Return (x, y) of the center of cell containing provided text 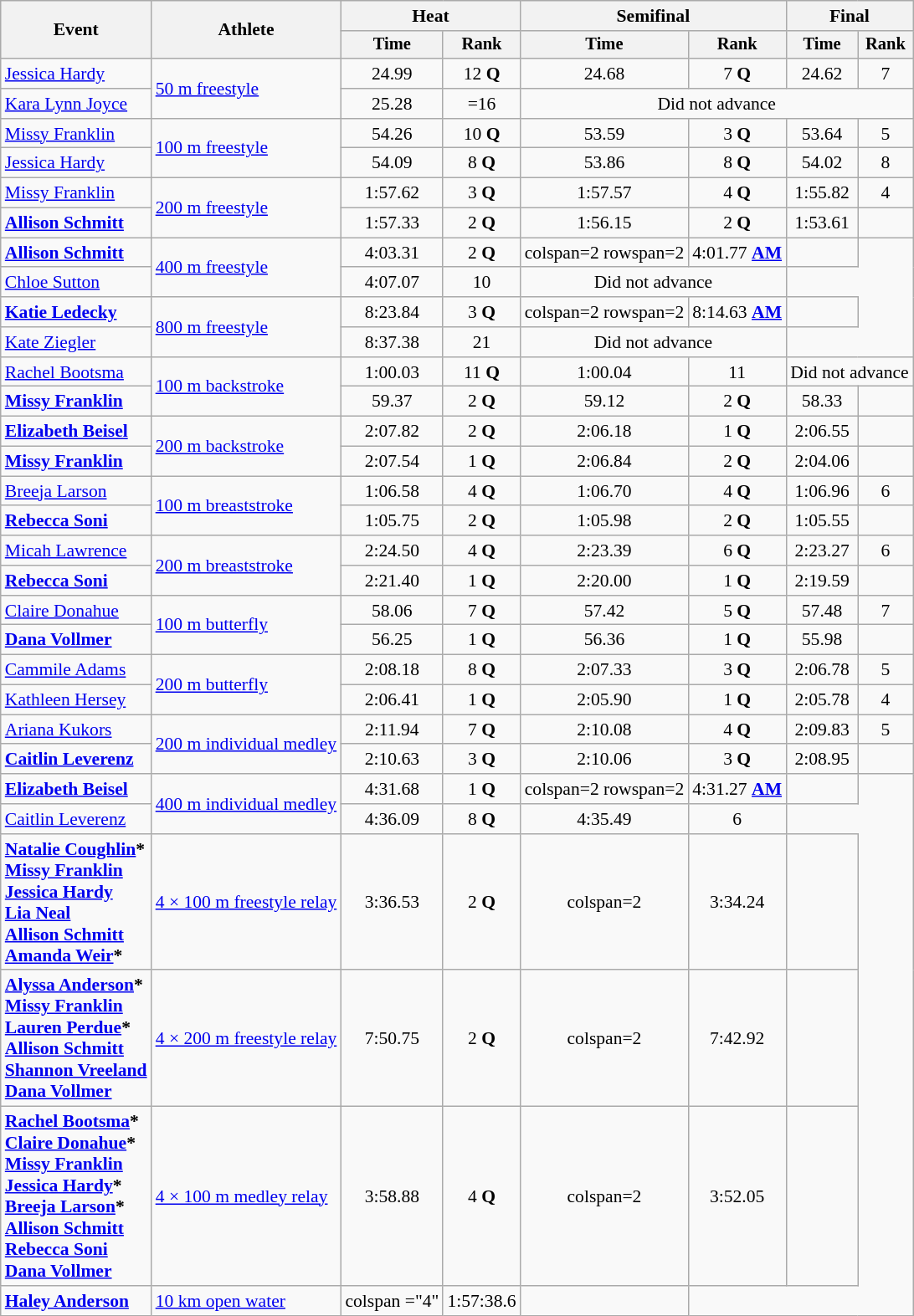
1:00.03 (392, 372)
7:42.92 (737, 1039)
59.37 (392, 402)
1:57:38.6 (481, 1301)
1:05.75 (392, 521)
Kathleen Hersey (76, 700)
4:03.31 (392, 253)
12 Q (481, 74)
Katie Ledecky (76, 312)
2:06.18 (604, 432)
Breeja Larson (76, 491)
100 m butterfly (246, 626)
2:09.83 (822, 730)
200 m backstroke (246, 447)
Natalie Coughlin*Missy FranklinJessica HardyLia NealAllison SchmittAmanda Weir* (76, 902)
Chloe Sutton (76, 283)
2:06.41 (392, 700)
2:21.40 (392, 581)
2:08.95 (822, 760)
1:56.15 (604, 223)
11 (737, 372)
Rachel Bootsma (76, 372)
100 m freestyle (246, 149)
1:57.33 (392, 223)
57.42 (604, 611)
800 m freestyle (246, 326)
2:08.18 (392, 670)
2:07.33 (604, 670)
1:53.61 (822, 223)
Kara Lynn Joyce (76, 104)
57.48 (822, 611)
200 m breaststroke (246, 566)
200 m individual medley (246, 745)
4:01.77 AM (737, 253)
2:05.90 (604, 700)
58.06 (392, 611)
3:36.53 (392, 902)
2:06.55 (822, 432)
4:31.27 AM (737, 789)
2:06.78 (822, 670)
56.25 (392, 640)
1:05.55 (822, 521)
53.86 (604, 163)
Event (76, 30)
24.99 (392, 74)
53.64 (822, 134)
Kate Ziegler (76, 342)
2:19.59 (822, 581)
Semifinal (653, 16)
2:10.63 (392, 760)
3:58.88 (392, 1196)
10 km open water (246, 1301)
1:55.82 (822, 193)
8 (886, 163)
4:07.07 (392, 283)
4 × 100 m medley relay (246, 1196)
=16 (481, 104)
21 (481, 342)
4:36.09 (392, 819)
colspan ="4" (392, 1301)
8:23.84 (392, 312)
4:35.49 (604, 819)
1:05.98 (604, 521)
Athlete (246, 30)
Alyssa Anderson*Missy FranklinLauren Perdue*Allison SchmittShannon VreelandDana Vollmer (76, 1039)
11 Q (481, 372)
24.62 (822, 74)
3:34.24 (737, 902)
1:00.04 (604, 372)
200 m butterfly (246, 684)
58.33 (822, 402)
1:57.57 (604, 193)
2:10.08 (604, 730)
2:07.54 (392, 462)
8:14.63 AM (737, 312)
50 m freestyle (246, 89)
100 m backstroke (246, 387)
Micah Lawrence (76, 550)
4:31.68 (392, 789)
2:23.39 (604, 550)
Final (850, 16)
54.02 (822, 163)
2:24.50 (392, 550)
54.26 (392, 134)
Claire Donahue (76, 611)
54.09 (392, 163)
5 Q (737, 611)
2:11.94 (392, 730)
Ariana Kukors (76, 730)
8:37.38 (392, 342)
6 Q (737, 550)
7:50.75 (392, 1039)
400 m freestyle (246, 268)
4 × 200 m freestyle relay (246, 1039)
10 (481, 283)
4 × 100 m freestyle relay (246, 902)
1:06.70 (604, 491)
2:10.06 (604, 760)
Cammile Adams (76, 670)
53.59 (604, 134)
3:52.05 (737, 1196)
400 m individual medley (246, 803)
59.12 (604, 402)
Rachel Bootsma*Claire Donahue*Missy FranklinJessica Hardy*Breeja Larson*Allison SchmittRebecca SoniDana Vollmer (76, 1196)
1:06.58 (392, 491)
1:57.62 (392, 193)
Dana Vollmer (76, 640)
2:23.27 (822, 550)
200 m freestyle (246, 207)
2:20.00 (604, 581)
100 m breaststroke (246, 505)
1:06.96 (822, 491)
2:05.78 (822, 700)
Heat (430, 16)
2:04.06 (822, 462)
Haley Anderson (76, 1301)
2:07.82 (392, 432)
10 Q (481, 134)
55.98 (822, 640)
2:06.84 (604, 462)
24.68 (604, 74)
25.28 (392, 104)
56.36 (604, 640)
